Return the (x, y) coordinate for the center point of the cell that contains the specified text.  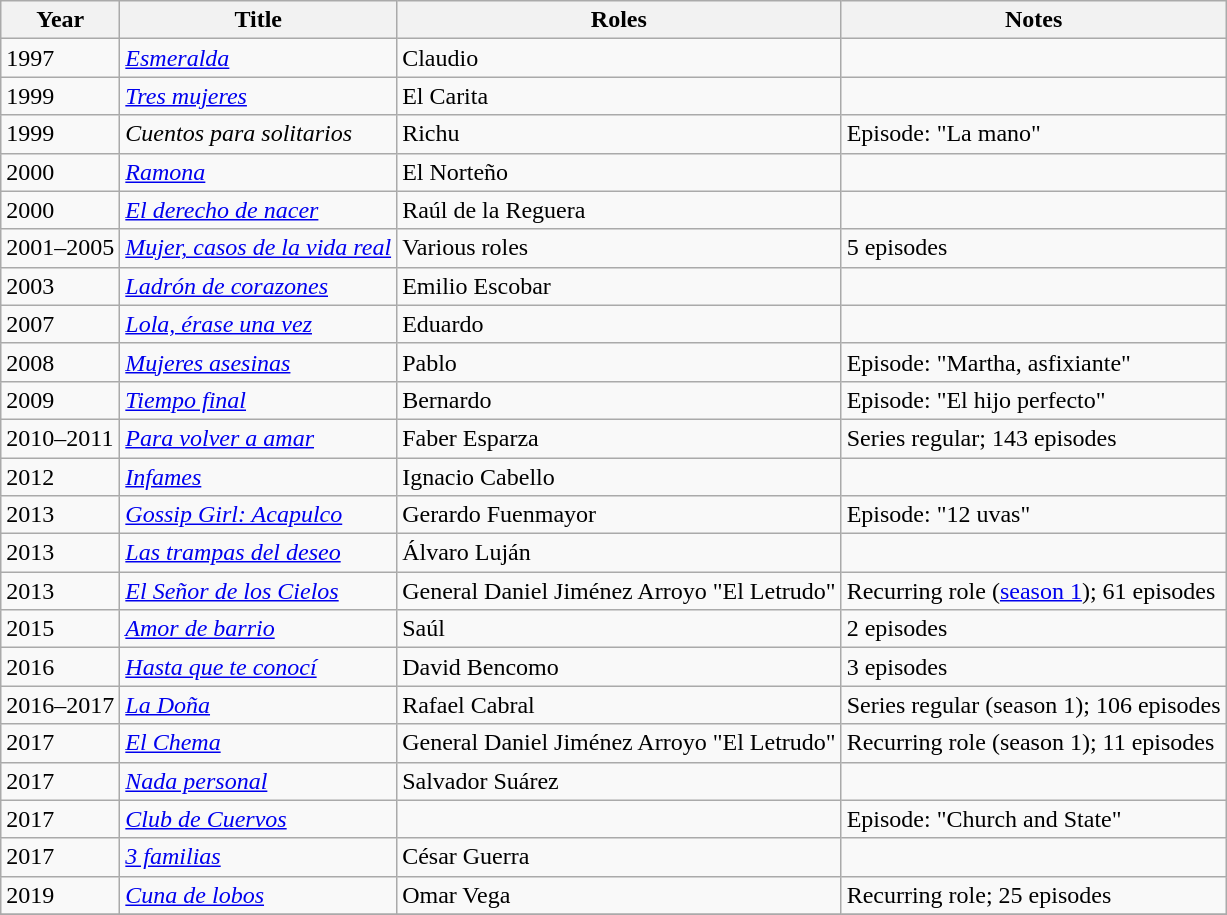
Cuentos para solitarios (258, 134)
Tiempo final (258, 400)
Ladrón de corazones (258, 286)
Ramona (258, 172)
Omar Vega (620, 895)
2003 (60, 286)
2009 (60, 400)
Cuna de lobos (258, 895)
Various roles (620, 248)
2007 (60, 324)
Recurring role; 25 episodes (1034, 895)
3 familias (258, 857)
Gerardo Fuenmayor (620, 515)
Pablo (620, 362)
Eduardo (620, 324)
2012 (60, 477)
Lola, érase una vez (258, 324)
Las trampas del deseo (258, 553)
Infames (258, 477)
El derecho de nacer (258, 210)
El Carita (620, 96)
Title (258, 20)
5 episodes (1034, 248)
Emilio Escobar (620, 286)
Mujer, casos de la vida real (258, 248)
Raúl de la Reguera (620, 210)
Rafael Cabral (620, 705)
Year (60, 20)
Bernardo (620, 400)
Gossip Girl: Acapulco (258, 515)
Esmeralda (258, 58)
Episode: "El hijo perfecto" (1034, 400)
Episode: "Church and State" (1034, 819)
2016 (60, 667)
David Bencomo (620, 667)
2008 (60, 362)
El Norteño (620, 172)
Series regular; 143 episodes (1034, 438)
1997 (60, 58)
Richu (620, 134)
Recurring role (season 1); 61 episodes (1034, 591)
Nada personal (258, 781)
Para volver a amar (258, 438)
Claudio (620, 58)
Amor de barrio (258, 629)
Episode: "La mano" (1034, 134)
Saúl (620, 629)
Faber Esparza (620, 438)
Club de Cuervos (258, 819)
Mujeres asesinas (258, 362)
Salvador Suárez (620, 781)
Episode: "Martha, asfixiante" (1034, 362)
Tres mujeres (258, 96)
2015 (60, 629)
Ignacio Cabello (620, 477)
Álvaro Luján (620, 553)
2 episodes (1034, 629)
2016–2017 (60, 705)
La Doña (258, 705)
Recurring role (season 1); 11 episodes (1034, 743)
Series regular (season 1); 106 episodes (1034, 705)
Episode: "12 uvas" (1034, 515)
2019 (60, 895)
3 episodes (1034, 667)
Roles (620, 20)
El Chema (258, 743)
Notes (1034, 20)
2010–2011 (60, 438)
El Señor de los Cielos (258, 591)
César Guerra (620, 857)
2001–2005 (60, 248)
Hasta que te conocí (258, 667)
